For the text-containing cell, return its midpoint in (X, Y) coordinate format. 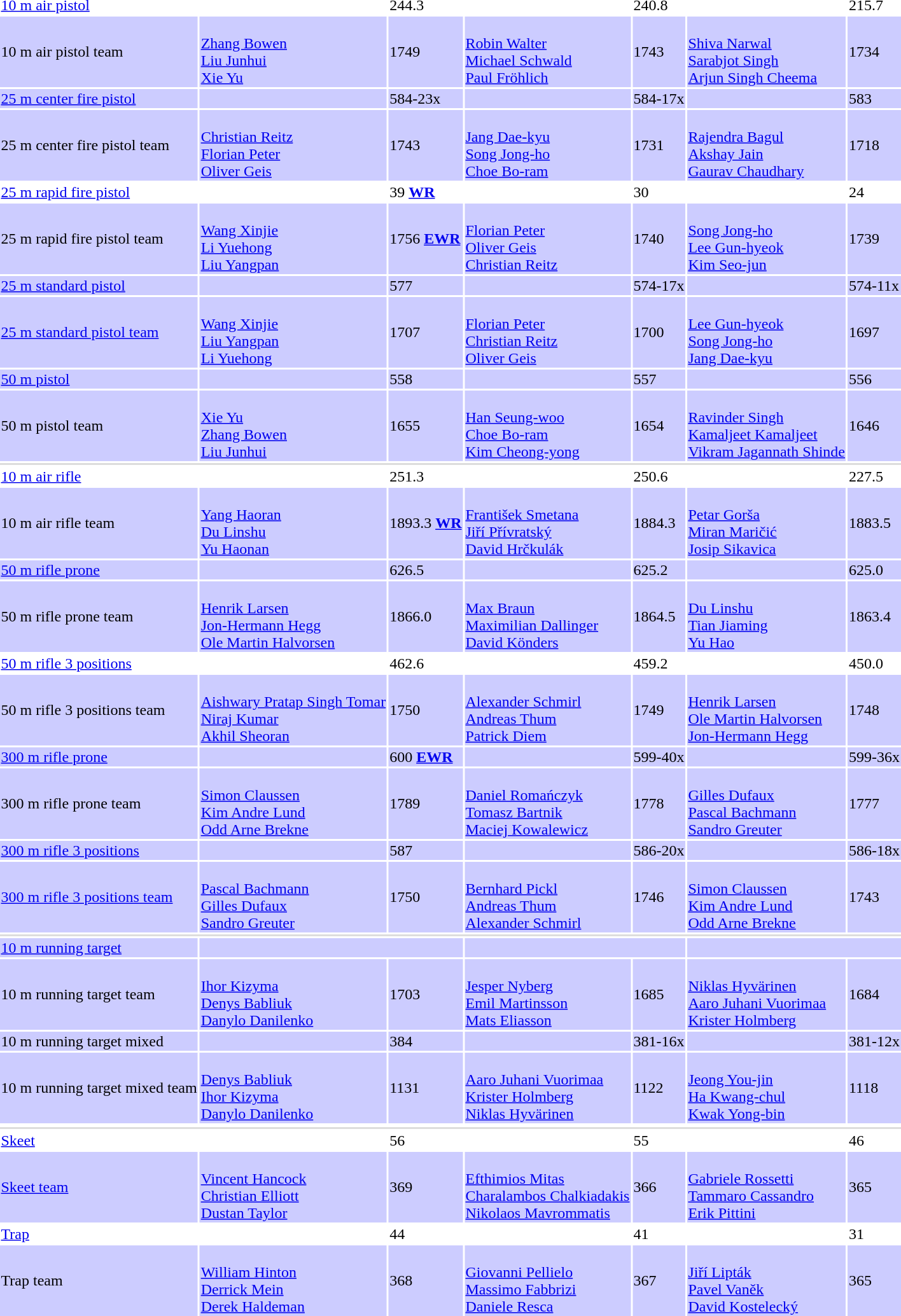
626.5 (426, 570)
1777 (874, 804)
24 (874, 192)
41 (659, 1234)
Zhang BowenLiu JunhuiXie Yu (293, 52)
Xie YuZhang BowenLiu Junhui (293, 426)
1789 (426, 804)
600 EWR (426, 757)
586-18x (874, 850)
556 (874, 379)
Skeet team (99, 1187)
56 (426, 1140)
10 m air rifle team (99, 523)
574-17x (659, 286)
Florian PeterOliver GeisChristian Reitz (547, 239)
50 m rifle 3 positions team (99, 710)
574-11x (874, 286)
1863.4 (874, 617)
Vincent HancockChristian ElliottDustan Taylor (293, 1187)
25 m standard pistol team (99, 332)
1718 (874, 145)
251.3 (426, 476)
558 (426, 379)
Aaro Juhani VuorimaaKrister HolmbergNiklas Hyvärinen (547, 1088)
Robin WalterMichael SchwaldPaul Fröhlich (547, 52)
1646 (874, 426)
Du LinshuTian JiamingYu Hao (767, 617)
Rajendra BagulAkshay JainGaurav Chaudhary (767, 145)
50 m rifle prone team (99, 617)
577 (426, 286)
František SmetanaJiří PřívratskýDavid Hrčkulák (547, 523)
Yang HaoranDu LinshuYu Haonan (293, 523)
Han Seung-wooChoe Bo-ramKim Cheong-yong (547, 426)
599-40x (659, 757)
Ravinder SinghKamaljeet KamaljeetVikram Jagannath Shinde (767, 426)
Pascal BachmannGilles DufauxSandro Greuter (293, 897)
1778 (659, 804)
Ihor KizymaDenys BabliukDanylo Danilenko (293, 995)
Henrik LarsenOle Martin HalvorsenJon-Hermann Hegg (767, 710)
459.2 (659, 663)
227.5 (874, 476)
Aishwary Pratap Singh TomarNiraj KumarAkhil Sheoran (293, 710)
30 (659, 192)
462.6 (426, 663)
557 (659, 379)
366 (659, 1187)
1731 (659, 145)
369 (426, 1187)
300 m rifle prone team (99, 804)
384 (426, 1041)
39 WR (426, 192)
55 (659, 1140)
586-20x (659, 850)
Wang XinjieLiu YangpanLi Yuehong (293, 332)
300 m rifle 3 positions (99, 850)
50 m pistol team (99, 426)
25 m center fire pistol (99, 99)
Trap (99, 1234)
Florian PeterChristian ReitzOliver Geis (547, 332)
Gabriele RossettiTammaro CassandroErik Pittini (767, 1187)
587 (426, 850)
46 (874, 1140)
1684 (874, 995)
Daniel RomańczykTomasz BartnikMaciej Kowalewicz (547, 804)
368 (426, 1281)
1739 (874, 239)
Alexander SchmirlAndreas ThumPatrick Diem (547, 710)
1734 (874, 52)
William HintonDerrick MeinDerek Haldeman (293, 1281)
584-17x (659, 99)
1746 (659, 897)
50 m rifle 3 positions (99, 663)
Skeet (99, 1140)
1756 EWR (426, 239)
Jang Dae-kyuSong Jong-hoChoe Bo-ram (547, 145)
10 m running target mixed team (99, 1088)
1654 (659, 426)
1131 (426, 1088)
10 m air pistol team (99, 52)
25 m standard pistol (99, 286)
Shiva NarwalSarabjot SinghArjun Singh Cheema (767, 52)
Petar GoršaMiran MaričićJosip Sikavica (767, 523)
1893.3 WR (426, 523)
625.0 (874, 570)
Jeong You-jinHa Kwang-chulKwak Yong-bin (767, 1088)
10 m running target mixed (99, 1041)
1883.5 (874, 523)
Gilles DufauxPascal BachmannSandro Greuter (767, 804)
1864.5 (659, 617)
1655 (426, 426)
625.2 (659, 570)
Christian ReitzFlorian PeterOliver Geis (293, 145)
Denys BabliukIhor KizymaDanylo Danilenko (293, 1088)
300 m rifle 3 positions team (99, 897)
25 m center fire pistol team (99, 145)
1740 (659, 239)
50 m pistol (99, 379)
Wang XinjieLi YuehongLiu Yangpan (293, 239)
381-12x (874, 1041)
Niklas HyvärinenAaro Juhani VuorimaaKrister Holmberg (767, 995)
583 (874, 99)
Max BraunMaximilian DallingerDavid Könders (547, 617)
1866.0 (426, 617)
1700 (659, 332)
Jesper NybergEmil MartinssonMats Eliasson (547, 995)
44 (426, 1234)
1118 (874, 1088)
50 m rifle prone (99, 570)
Lee Gun-hyeokSong Jong-hoJang Dae-kyu (767, 332)
1685 (659, 995)
1748 (874, 710)
584-23x (426, 99)
25 m rapid fire pistol (99, 192)
Trap team (99, 1281)
250.6 (659, 476)
367 (659, 1281)
381-16x (659, 1041)
300 m rifle prone (99, 757)
1697 (874, 332)
1884.3 (659, 523)
1707 (426, 332)
Jiří LiptákPavel VaněkDavid Kostelecký (767, 1281)
10 m running target (99, 948)
25 m rapid fire pistol team (99, 239)
10 m air rifle (99, 476)
450.0 (874, 663)
Efthimios MitasCharalambos ChalkiadakisNikolaos Mavrommatis (547, 1187)
31 (874, 1234)
Giovanni PellieloMassimo FabbriziDaniele Resca (547, 1281)
10 m running target team (99, 995)
1703 (426, 995)
1122 (659, 1088)
Henrik LarsenJon-Hermann HeggOle Martin Halvorsen (293, 617)
Bernhard PicklAndreas ThumAlexander Schmirl (547, 897)
599-36x (874, 757)
Song Jong-hoLee Gun-hyeokKim Seo-jun (767, 239)
